Find where the given text appears and provide that cell's center as [X, Y] coordinate. 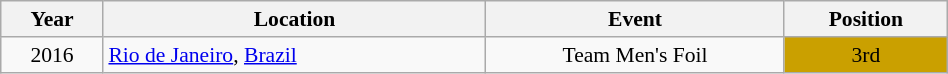
Event [636, 19]
Team Men's Foil [636, 55]
Position [866, 19]
Rio de Janeiro, Brazil [294, 55]
2016 [52, 55]
3rd [866, 55]
Location [294, 19]
Year [52, 19]
